Pinpoint the cell where the given text exists, returning its [X, Y] midpoint coordinate. 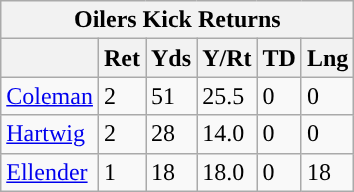
Coleman [50, 96]
Hartwig [50, 134]
Y/Rt [227, 58]
14.0 [227, 134]
Oilers Kick Returns [178, 20]
25.5 [227, 96]
Lng [327, 58]
28 [172, 134]
Yds [172, 58]
18.0 [227, 172]
Ret [122, 58]
51 [172, 96]
TD [279, 58]
1 [122, 172]
Ellender [50, 172]
